Output the [x, y] coordinate of the center of the cell containing the given text.  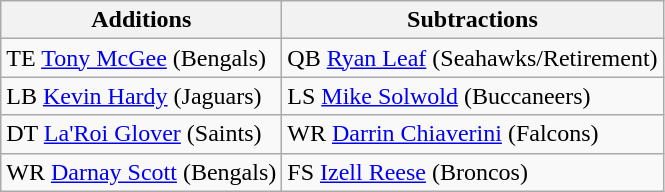
WR Darrin Chiaverini (Falcons) [472, 134]
Additions [142, 20]
WR Darnay Scott (Bengals) [142, 172]
DT La'Roi Glover (Saints) [142, 134]
Subtractions [472, 20]
TE Tony McGee (Bengals) [142, 58]
FS Izell Reese (Broncos) [472, 172]
LB Kevin Hardy (Jaguars) [142, 96]
LS Mike Solwold (Buccaneers) [472, 96]
QB Ryan Leaf (Seahawks/Retirement) [472, 58]
